From the cell containing the given text, extract its center point as [X, Y] coordinate. 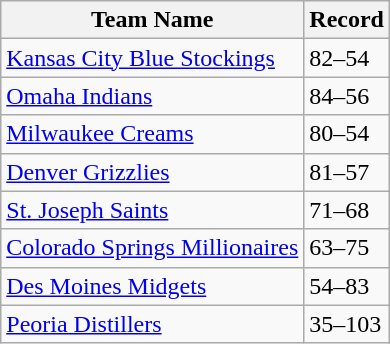
63–75 [347, 248]
71–68 [347, 210]
Team Name [152, 20]
Record [347, 20]
Milwaukee Creams [152, 134]
54–83 [347, 286]
Denver Grizzlies [152, 172]
80–54 [347, 134]
35–103 [347, 324]
Kansas City Blue Stockings [152, 58]
Omaha Indians [152, 96]
Des Moines Midgets [152, 286]
Peoria Distillers [152, 324]
84–56 [347, 96]
Colorado Springs Millionaires [152, 248]
81–57 [347, 172]
82–54 [347, 58]
St. Joseph Saints [152, 210]
